Pinpoint the cell where the given text exists, returning its [X, Y] midpoint coordinate. 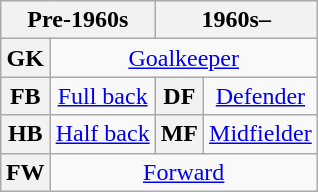
DF [179, 96]
FB [25, 96]
Pre-1960s [78, 20]
Full back [102, 96]
Defender [261, 96]
Forward [184, 172]
GK [25, 58]
MF [179, 134]
1960s– [236, 20]
Midfielder [261, 134]
Goalkeeper [184, 58]
HB [25, 134]
Half back [102, 134]
FW [25, 172]
